Capture the cell that displays the provided text and extract its [X, Y] central coordinate. 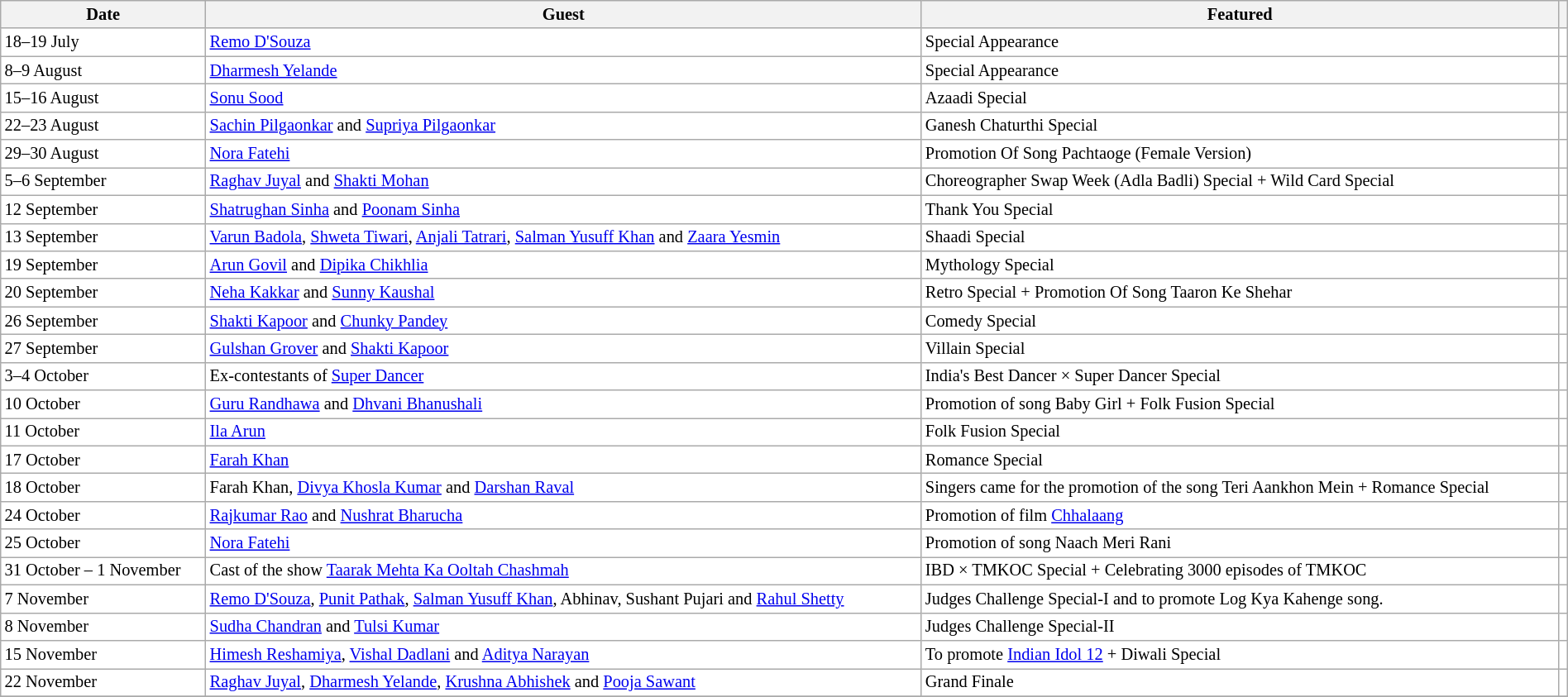
India's Best Dancer × Super Dancer Special [1240, 376]
Neha Kakkar and Sunny Kaushal [564, 293]
Ex-contestants of Super Dancer [564, 376]
Raghav Juyal and Shakti Mohan [564, 181]
25 October [103, 543]
Ganesh Chaturthi Special [1240, 126]
Singers came for the promotion of the song Teri Aankhon Mein + Romance Special [1240, 487]
Date [103, 14]
Ila Arun [564, 432]
18–19 July [103, 42]
Varun Badola, Shweta Tiwari, Anjali Tatrari, Salman Yusuff Khan and Zaara Yesmin [564, 237]
5–6 September [103, 181]
7 November [103, 599]
Azaadi Special [1240, 98]
IBD × TMKOC Special + Celebrating 3000 episodes of TMKOC [1240, 570]
29–30 August [103, 154]
Remo D'Souza [564, 42]
Judges Challenge Special-I and to promote Log Kya Kahenge song. [1240, 599]
Guru Randhawa and Dhvani Bhanushali [564, 404]
Sachin Pilgaonkar and Supriya Pilgaonkar [564, 126]
Comedy Special [1240, 321]
Cast of the show Taarak Mehta Ka Ooltah Chashmah [564, 570]
Sudha Chandran and Tulsi Kumar [564, 627]
24 October [103, 515]
18 October [103, 487]
Farah Khan [564, 460]
Remo D'Souza, Punit Pathak, Salman Yusuff Khan, Abhinav, Sushant Pujari and Rahul Shetty [564, 599]
Retro Special + Promotion Of Song Taaron Ke Shehar [1240, 293]
22 November [103, 682]
Himesh Reshamiya, Vishal Dadlani and Aditya Narayan [564, 654]
13 September [103, 237]
Featured [1240, 14]
3–4 October [103, 376]
15–16 August [103, 98]
Shakti Kapoor and Chunky Pandey [564, 321]
10 October [103, 404]
Farah Khan, Divya Khosla Kumar and Darshan Raval [564, 487]
Grand Finale [1240, 682]
12 September [103, 209]
Sonu Sood [564, 98]
Romance Special [1240, 460]
Shatrughan Sinha and Poonam Sinha [564, 209]
Judges Challenge Special-II [1240, 627]
27 September [103, 348]
Rajkumar Rao and Nushrat Bharucha [564, 515]
31 October – 1 November [103, 570]
Gulshan Grover and Shakti Kapoor [564, 348]
20 September [103, 293]
22–23 August [103, 126]
Folk Fusion Special [1240, 432]
Promotion of song Baby Girl + Folk Fusion Special [1240, 404]
Guest [564, 14]
Thank You Special [1240, 209]
8 November [103, 627]
Raghav Juyal, Dharmesh Yelande, Krushna Abhishek and Pooja Sawant [564, 682]
Mythology Special [1240, 265]
Promotion of film Chhalaang [1240, 515]
To promote Indian Idol 12 + Diwali Special [1240, 654]
Villain Special [1240, 348]
17 October [103, 460]
11 October [103, 432]
Choreographer Swap Week (Adla Badli) Special + Wild Card Special [1240, 181]
Promotion of song Naach Meri Rani [1240, 543]
26 September [103, 321]
Shaadi Special [1240, 237]
8–9 August [103, 70]
Dharmesh Yelande [564, 70]
19 September [103, 265]
Promotion Of Song Pachtaoge (Female Version) [1240, 154]
Arun Govil and Dipika Chikhlia [564, 265]
15 November [103, 654]
